Provide the [X, Y] coordinate of the cell's center where the given text is located.  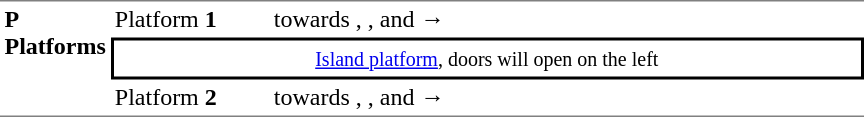
Island platform, doors will open on the left [486, 59]
Platform 1 [190, 19]
PPlatforms [55, 58]
towards , , and → [566, 19]
